Provide the (x, y) coordinate of the cell's center where the given text is located.  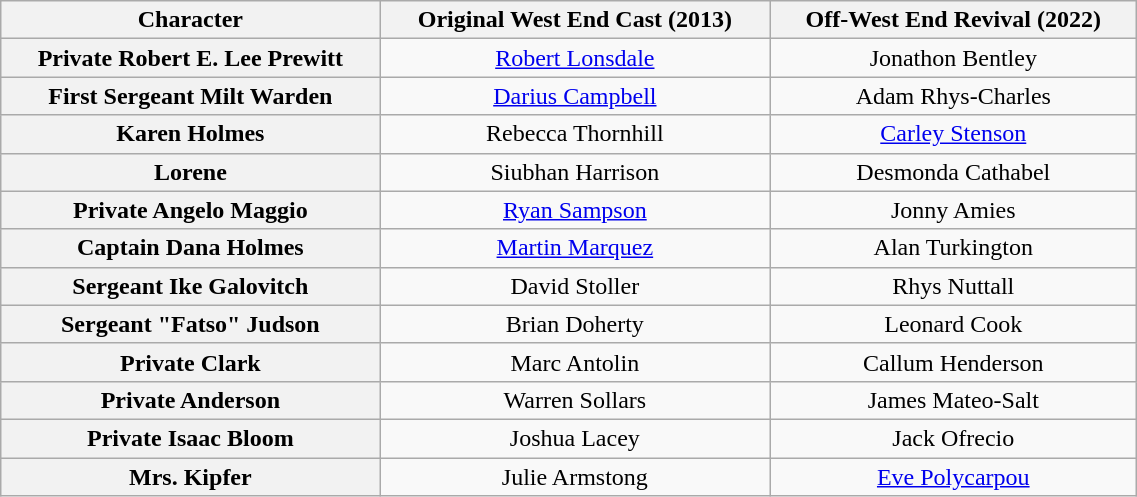
Lorene (190, 172)
Mrs. Kipfer (190, 477)
Off-West End Revival (2022) (954, 20)
Callum Henderson (954, 362)
Eve Polycarpou (954, 477)
Carley Stenson (954, 134)
Desmonda Cathabel (954, 172)
Private Isaac Bloom (190, 438)
Private Anderson (190, 400)
Karen Holmes (190, 134)
Captain Dana Holmes (190, 248)
Private Robert E. Lee Prewitt (190, 58)
Siubhan Harrison (575, 172)
First Sergeant Milt Warden (190, 96)
Ryan Sampson (575, 210)
Sergeant Ike Galovitch (190, 286)
Martin Marquez (575, 248)
Robert Lonsdale (575, 58)
Jonathon Bentley (954, 58)
Marc Antolin (575, 362)
Joshua Lacey (575, 438)
Jonny Amies (954, 210)
Alan Turkington (954, 248)
Brian Doherty (575, 324)
Private Clark (190, 362)
Sergeant "Fatso" Judson (190, 324)
Warren Sollars (575, 400)
Private Angelo Maggio (190, 210)
Adam Rhys-Charles (954, 96)
Jack Ofrecio (954, 438)
Character (190, 20)
Original West End Cast (2013) (575, 20)
Leonard Cook (954, 324)
David Stoller (575, 286)
Rhys Nuttall (954, 286)
Darius Campbell (575, 96)
James Mateo-Salt (954, 400)
Rebecca Thornhill (575, 134)
Julie Armstong (575, 477)
